For the text-containing cell, return its midpoint in (x, y) coordinate format. 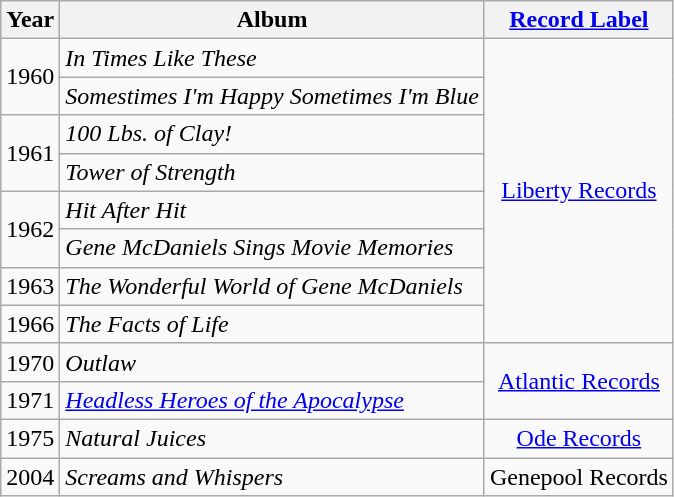
Genepool Records (578, 477)
The Facts of Life (272, 324)
1975 (30, 438)
1962 (30, 229)
1970 (30, 362)
Gene McDaniels Sings Movie Memories (272, 248)
Natural Juices (272, 438)
2004 (30, 477)
1963 (30, 286)
In Times Like These (272, 58)
Ode Records (578, 438)
Year (30, 20)
Screams and Whispers (272, 477)
Album (272, 20)
Somestimes I'm Happy Sometimes I'm Blue (272, 96)
1971 (30, 400)
100 Lbs. of Clay! (272, 134)
1966 (30, 324)
The Wonderful World of Gene McDaniels (272, 286)
1961 (30, 153)
1960 (30, 77)
Outlaw (272, 362)
Tower of Strength (272, 172)
Headless Heroes of the Apocalypse (272, 400)
Hit After Hit (272, 210)
Liberty Records (578, 191)
Atlantic Records (578, 381)
Record Label (578, 20)
